Determine the [x, y] coordinate at the center of the cell enclosing the given text.  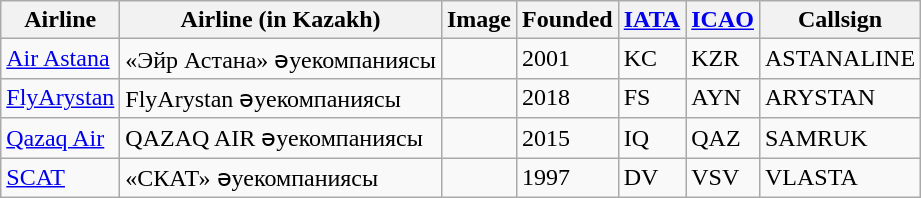
2001 [567, 59]
QAZAQ AIR әуекомпаниясы [281, 138]
Callsign [840, 20]
VSV [723, 178]
Airline [60, 20]
SCAT [60, 178]
QAZ [723, 138]
FlyArystan [60, 98]
FS [652, 98]
Air Astana [60, 59]
1997 [567, 178]
AYN [723, 98]
«Эйр Астана» әуекомпаниясы [281, 59]
2015 [567, 138]
IQ [652, 138]
Image [478, 20]
Founded [567, 20]
SAMRUK [840, 138]
«СКАТ» әуекомпаниясы [281, 178]
Qazaq Air [60, 138]
FlyArystan әуекомпаниясы [281, 98]
KZR [723, 59]
KC [652, 59]
Airline (in Kazakh) [281, 20]
DV [652, 178]
VLASTA [840, 178]
ARYSTAN [840, 98]
ICAO [723, 20]
ASTANALINE [840, 59]
IATA [652, 20]
2018 [567, 98]
